From the cell containing the given text, extract its center point as [X, Y] coordinate. 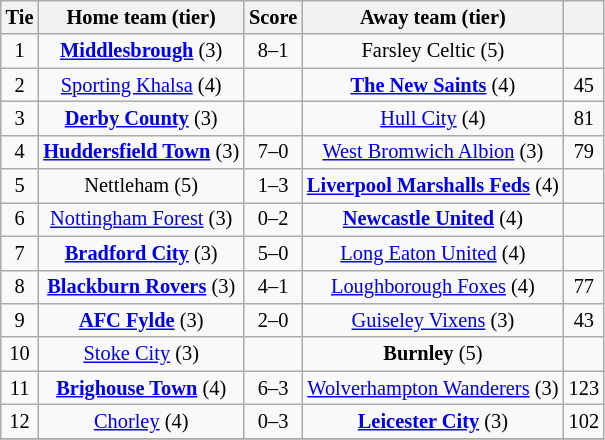
AFC Fylde (3) [141, 320]
7–0 [273, 152]
2–0 [273, 320]
1 [20, 51]
2 [20, 85]
Chorley (4) [141, 421]
Burnley (5) [433, 354]
0–3 [273, 421]
Brighouse Town (4) [141, 388]
Away team (tier) [433, 17]
Guiseley Vixens (3) [433, 320]
123 [584, 388]
West Bromwich Albion (3) [433, 152]
12 [20, 421]
Long Eaton United (4) [433, 253]
Score [273, 17]
77 [584, 287]
8 [20, 287]
Middlesbrough (3) [141, 51]
45 [584, 85]
Sporting Khalsa (4) [141, 85]
Tie [20, 17]
10 [20, 354]
4–1 [273, 287]
Hull City (4) [433, 118]
Loughborough Foxes (4) [433, 287]
The New Saints (4) [433, 85]
5–0 [273, 253]
Liverpool Marshalls Feds (4) [433, 186]
Nettleham (5) [141, 186]
79 [584, 152]
Newcastle United (4) [433, 219]
Wolverhampton Wanderers (3) [433, 388]
9 [20, 320]
7 [20, 253]
Derby County (3) [141, 118]
43 [584, 320]
0–2 [273, 219]
4 [20, 152]
Blackburn Rovers (3) [141, 287]
Leicester City (3) [433, 421]
5 [20, 186]
6–3 [273, 388]
Stoke City (3) [141, 354]
Farsley Celtic (5) [433, 51]
Nottingham Forest (3) [141, 219]
102 [584, 421]
8–1 [273, 51]
81 [584, 118]
Huddersfield Town (3) [141, 152]
1–3 [273, 186]
6 [20, 219]
Home team (tier) [141, 17]
3 [20, 118]
11 [20, 388]
Bradford City (3) [141, 253]
